Search for the cell housing the specified text and yield its (x, y) center coordinate. 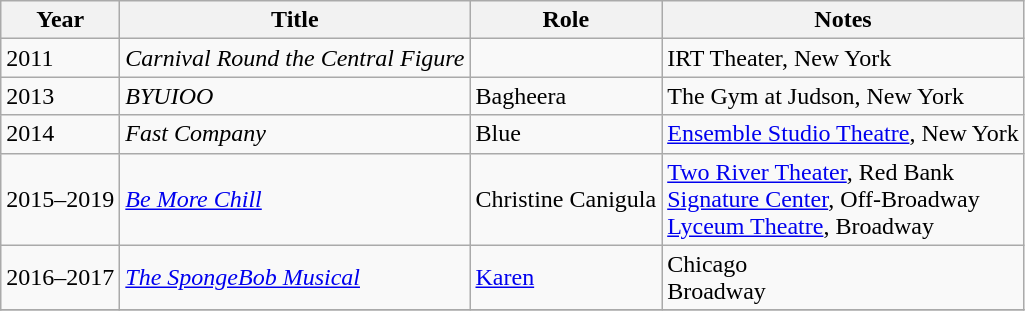
Year (60, 20)
Notes (844, 20)
The Gym at Judson, New York (844, 96)
BYUIOO (295, 96)
2016–2017 (60, 278)
Blue (566, 134)
Fast Company (295, 134)
ChicagoBroadway (844, 278)
Role (566, 20)
Title (295, 20)
2013 (60, 96)
Be More Chill (295, 199)
2014 (60, 134)
Two River Theater, Red BankSignature Center, Off-BroadwayLyceum Theatre, Broadway (844, 199)
2011 (60, 58)
Christine Canigula (566, 199)
Bagheera (566, 96)
Carnival Round the Central Figure (295, 58)
Karen (566, 278)
The SpongeBob Musical (295, 278)
2015–2019 (60, 199)
IRT Theater, New York (844, 58)
Ensemble Studio Theatre, New York (844, 134)
